From the cell containing the given text, extract its center point as [x, y] coordinate. 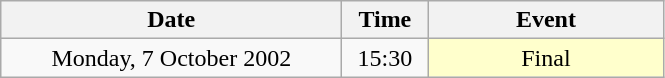
Monday, 7 October 2002 [172, 58]
Date [172, 20]
Event [546, 20]
15:30 [385, 58]
Time [385, 20]
Final [546, 58]
